Provide the [x, y] coordinate of the cell's center where the given text is located.  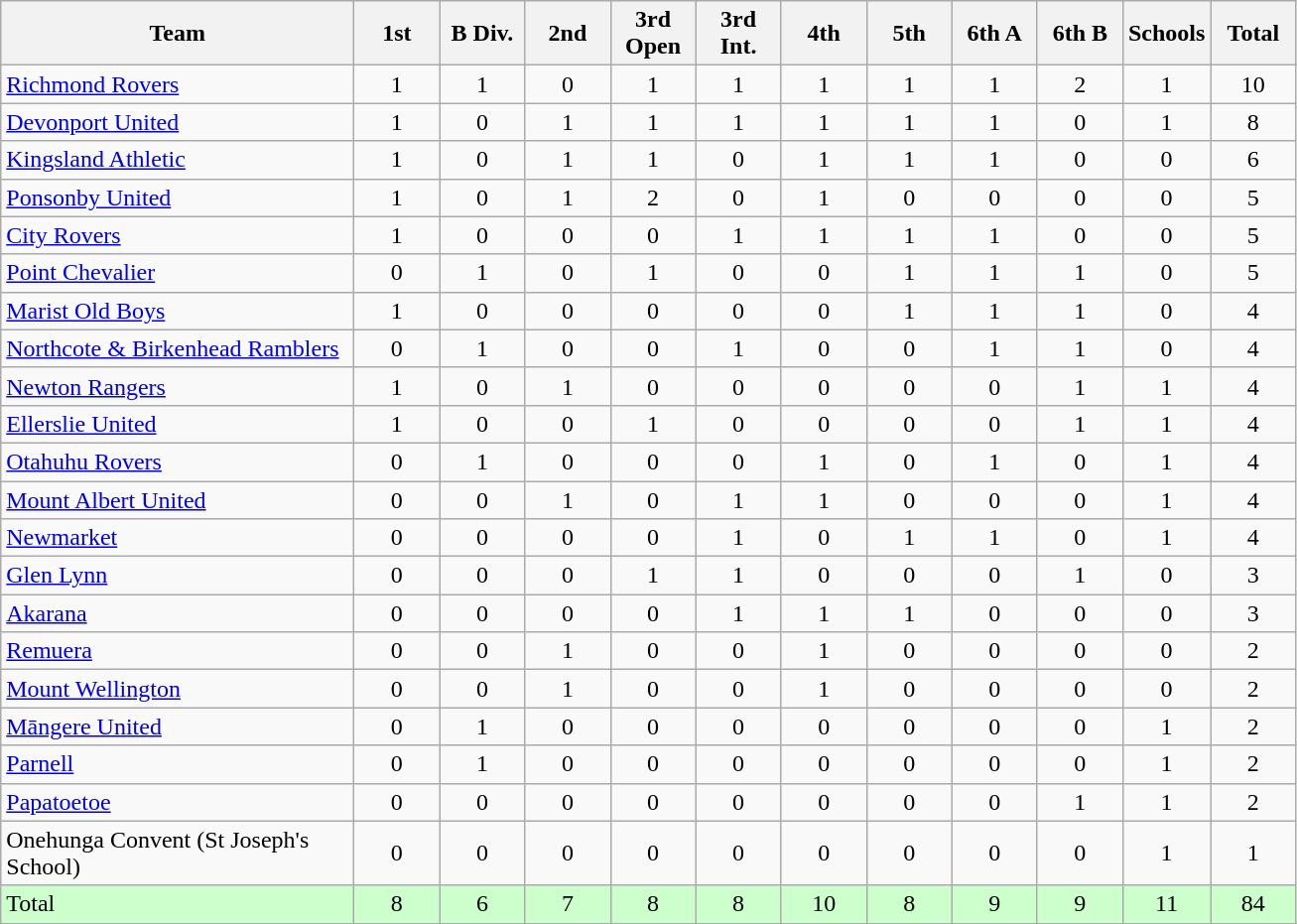
B Div. [482, 34]
Marist Old Boys [178, 311]
6th B [1080, 34]
Glen Lynn [178, 576]
Newmarket [178, 538]
Onehunga Convent (St Joseph's School) [178, 854]
Richmond Rovers [178, 84]
4th [824, 34]
Māngere United [178, 726]
3rd Open [653, 34]
11 [1166, 904]
3rd Int. [738, 34]
Kingsland Athletic [178, 160]
Akarana [178, 613]
Team [178, 34]
Papatoetoe [178, 802]
Northcote & Birkenhead Ramblers [178, 348]
5th [909, 34]
Ponsonby United [178, 198]
6th A [994, 34]
Point Chevalier [178, 273]
2nd [568, 34]
Ellerslie United [178, 424]
Devonport United [178, 122]
City Rovers [178, 235]
7 [568, 904]
Mount Wellington [178, 689]
1st [397, 34]
Otahuhu Rovers [178, 462]
84 [1253, 904]
Mount Albert United [178, 499]
Schools [1166, 34]
Remuera [178, 651]
Parnell [178, 764]
Newton Rangers [178, 386]
